For the text-containing cell, return its midpoint in [X, Y] coordinate format. 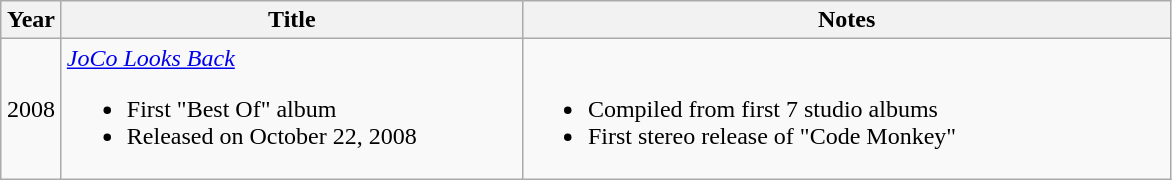
2008 [32, 109]
JoCo Looks BackFirst "Best Of" albumReleased on October 22, 2008 [292, 109]
Title [292, 20]
Notes [846, 20]
Compiled from first 7 studio albumsFirst stereo release of "Code Monkey" [846, 109]
Year [32, 20]
